Output the [X, Y] coordinate of the center of the cell containing the given text.  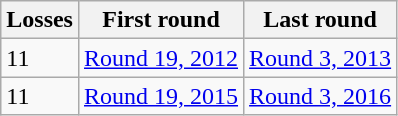
Round 3, 2013 [320, 58]
First round [160, 20]
Last round [320, 20]
Round 19, 2015 [160, 96]
Round 3, 2016 [320, 96]
Round 19, 2012 [160, 58]
Losses [40, 20]
